Identify which cell holds the provided text, then report its (x, y) central coordinate. 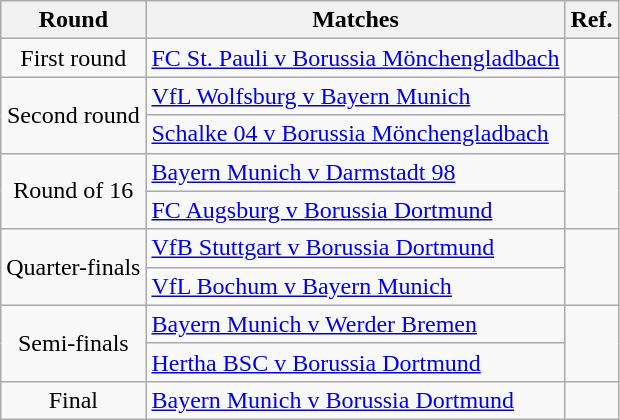
Second round (74, 115)
Round (74, 20)
Ref. (592, 20)
Bayern Munich v Werder Bremen (356, 324)
Schalke 04 v Borussia Mönchengladbach (356, 134)
Hertha BSC v Borussia Dortmund (356, 362)
VfL Wolfsburg v Bayern Munich (356, 96)
First round (74, 58)
Quarter-finals (74, 267)
VfB Stuttgart v Borussia Dortmund (356, 248)
Matches (356, 20)
FC St. Pauli v Borussia Mönchengladbach (356, 58)
Bayern Munich v Darmstadt 98 (356, 172)
Bayern Munich v Borussia Dortmund (356, 400)
VfL Bochum v Bayern Munich (356, 286)
FC Augsburg v Borussia Dortmund (356, 210)
Round of 16 (74, 191)
Final (74, 400)
Semi-finals (74, 343)
